Output the [X, Y] coordinate of the center of the cell containing the given text.  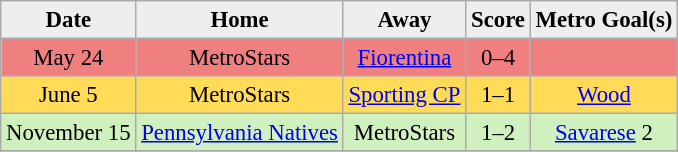
Savarese 2 [604, 132]
Away [404, 20]
0–4 [498, 57]
Sporting CP [404, 95]
Pennsylvania Natives [240, 132]
1–2 [498, 132]
June 5 [68, 95]
Home [240, 20]
Wood [604, 95]
November 15 [68, 132]
May 24 [68, 57]
Score [498, 20]
Fiorentina [404, 57]
Metro Goal(s) [604, 20]
1–1 [498, 95]
Date [68, 20]
